Capture the cell that displays the provided text and extract its [x, y] central coordinate. 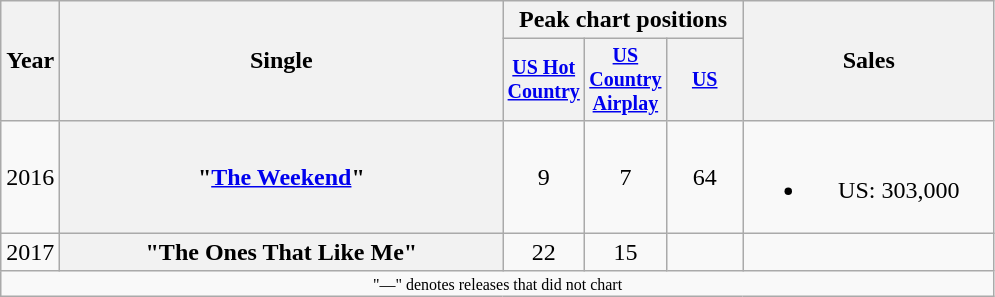
2017 [30, 252]
"The Ones That Like Me" [282, 252]
US: 303,000 [868, 176]
2016 [30, 176]
US Hot Country [544, 80]
US [704, 80]
US Country Airplay [626, 80]
64 [704, 176]
22 [544, 252]
7 [626, 176]
Peak chart positions [623, 20]
Year [30, 61]
"The Weekend" [282, 176]
15 [626, 252]
"—" denotes releases that did not chart [498, 283]
Single [282, 61]
9 [544, 176]
Sales [868, 61]
